Capture the cell that displays the provided text and extract its [x, y] central coordinate. 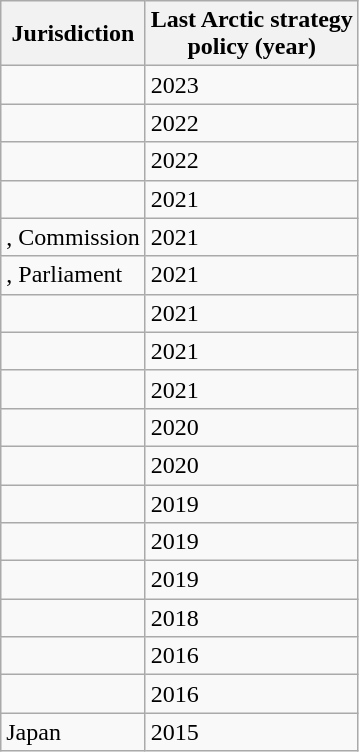
Japan [73, 732]
, Parliament [73, 275]
2018 [252, 618]
, Commission [73, 237]
Jurisdiction [73, 34]
2015 [252, 732]
2023 [252, 85]
Last Arctic strategypolicy (year) [252, 34]
